From the cell containing the given text, extract its center point as [X, Y] coordinate. 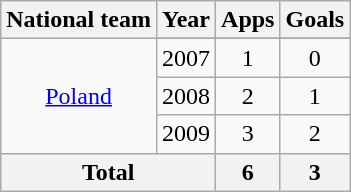
2008 [186, 96]
2007 [186, 58]
Apps [248, 20]
2009 [186, 134]
0 [315, 58]
Year [186, 20]
6 [248, 172]
Goals [315, 20]
Poland [79, 96]
Total [108, 172]
National team [79, 20]
